Find where the given text appears and provide that cell's center as (X, Y) coordinate. 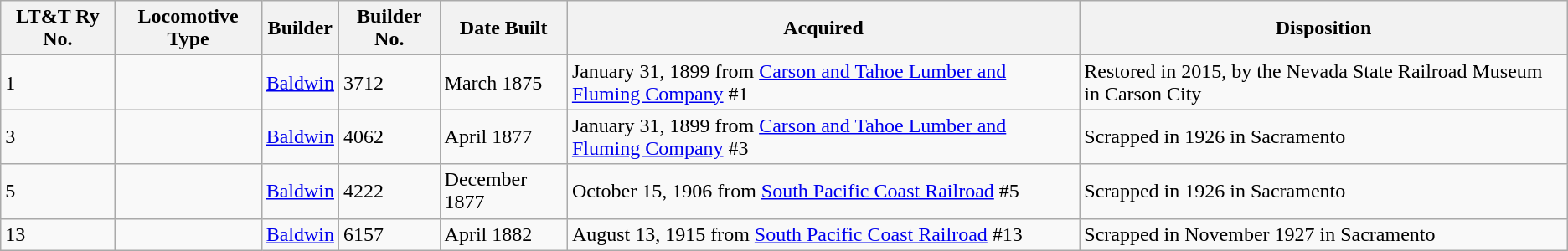
October 15, 1906 from South Pacific Coast Railroad #5 (823, 191)
13 (58, 234)
August 13, 1915 from South Pacific Coast Railroad #13 (823, 234)
January 31, 1899 from Carson and Tahoe Lumber and Fluming Company #3 (823, 137)
Builder (300, 28)
3712 (389, 82)
4222 (389, 191)
Date Built (503, 28)
LT&T Ry No. (58, 28)
Locomotive Type (188, 28)
3 (58, 137)
Acquired (823, 28)
January 31, 1899 from Carson and Tahoe Lumber and Fluming Company #1 (823, 82)
Scrapped in November 1927 in Sacramento (1323, 234)
5 (58, 191)
Restored in 2015, by the Nevada State Railroad Museum in Carson City (1323, 82)
April 1882 (503, 234)
Builder No. (389, 28)
April 1877 (503, 137)
Disposition (1323, 28)
6157 (389, 234)
December 1877 (503, 191)
1 (58, 82)
4062 (389, 137)
March 1875 (503, 82)
